Return [x, y] of the center of cell containing provided text 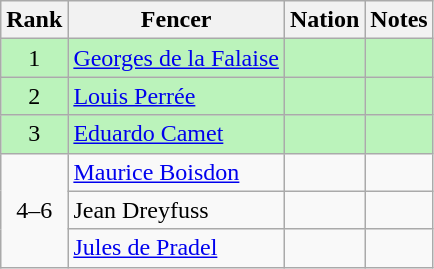
Jean Dreyfuss [176, 210]
Notes [399, 20]
Rank [34, 20]
Fencer [176, 20]
Louis Perrée [176, 96]
Nation [324, 20]
2 [34, 96]
Maurice Boisdon [176, 172]
4–6 [34, 210]
1 [34, 58]
Jules de Pradel [176, 248]
3 [34, 134]
Georges de la Falaise [176, 58]
Eduardo Camet [176, 134]
